Identify which cell holds the provided text, then report its [X, Y] central coordinate. 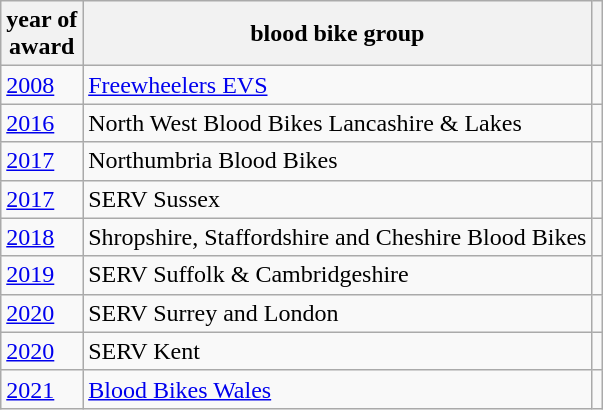
Northumbria Blood Bikes [338, 161]
Shropshire, Staffordshire and Cheshire Blood Bikes [338, 237]
2021 [42, 389]
Freewheelers EVS [338, 85]
Blood Bikes Wales [338, 389]
SERV Kent [338, 351]
2008 [42, 85]
2016 [42, 123]
blood bike group [338, 34]
2019 [42, 275]
SERV Sussex [338, 199]
SERV Surrey and London [338, 313]
year ofaward [42, 34]
2018 [42, 237]
SERV Suffolk & Cambridgeshire [338, 275]
North West Blood Bikes Lancashire & Lakes [338, 123]
